Return the [X, Y] coordinate for the center point of the cell that contains the specified text.  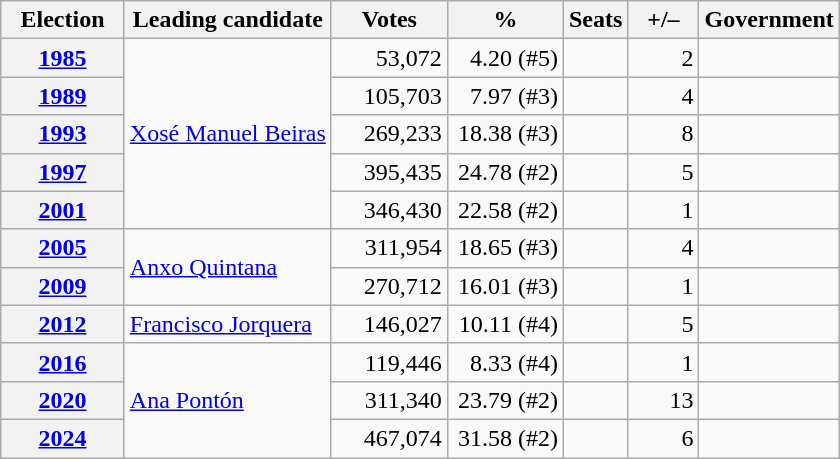
8.33 (#4) [505, 362]
+/– [664, 20]
2024 [63, 438]
24.78 (#2) [505, 172]
2016 [63, 362]
395,435 [389, 172]
2020 [63, 400]
22.58 (#2) [505, 210]
16.01 (#3) [505, 286]
Xosé Manuel Beiras [228, 134]
31.58 (#2) [505, 438]
% [505, 20]
Seats [595, 20]
10.11 (#4) [505, 324]
1997 [63, 172]
Anxo Quintana [228, 267]
1985 [63, 58]
119,446 [389, 362]
Francisco Jorquera [228, 324]
1993 [63, 134]
146,027 [389, 324]
270,712 [389, 286]
2012 [63, 324]
2005 [63, 248]
Election [63, 20]
23.79 (#2) [505, 400]
13 [664, 400]
18.38 (#3) [505, 134]
2009 [63, 286]
1989 [63, 96]
311,340 [389, 400]
4.20 (#5) [505, 58]
346,430 [389, 210]
7.97 (#3) [505, 96]
8 [664, 134]
53,072 [389, 58]
2001 [63, 210]
Leading candidate [228, 20]
18.65 (#3) [505, 248]
311,954 [389, 248]
467,074 [389, 438]
Votes [389, 20]
269,233 [389, 134]
Ana Pontón [228, 400]
105,703 [389, 96]
2 [664, 58]
6 [664, 438]
Government [769, 20]
